Return (X, Y) of the center of cell containing provided text 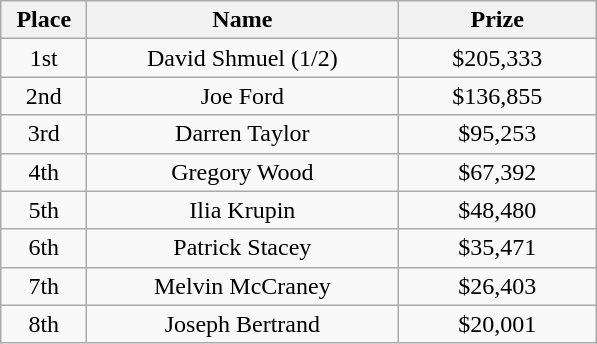
Place (44, 20)
David Shmuel (1/2) (242, 58)
Name (242, 20)
$20,001 (498, 324)
4th (44, 172)
$67,392 (498, 172)
$26,403 (498, 286)
$95,253 (498, 134)
7th (44, 286)
Darren Taylor (242, 134)
1st (44, 58)
$48,480 (498, 210)
2nd (44, 96)
Patrick Stacey (242, 248)
3rd (44, 134)
Joe Ford (242, 96)
$136,855 (498, 96)
$205,333 (498, 58)
Gregory Wood (242, 172)
$35,471 (498, 248)
Melvin McCraney (242, 286)
Prize (498, 20)
5th (44, 210)
8th (44, 324)
6th (44, 248)
Joseph Bertrand (242, 324)
Ilia Krupin (242, 210)
